Extract the (x, y) coordinate from the center of the cell holding the provided text.  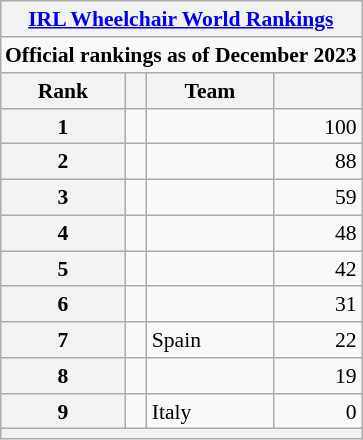
Spain (210, 340)
7 (63, 340)
19 (317, 376)
0 (317, 411)
2 (63, 162)
8 (63, 376)
3 (63, 197)
IRL Wheelchair World Rankings (181, 19)
88 (317, 162)
100 (317, 126)
22 (317, 340)
6 (63, 304)
Official rankings as of December 2023 (181, 55)
Rank (63, 91)
59 (317, 197)
9 (63, 411)
42 (317, 269)
48 (317, 233)
31 (317, 304)
4 (63, 233)
Italy (210, 411)
1 (63, 126)
5 (63, 269)
Team (210, 91)
